Pinpoint the cell where the given text exists, returning its [X, Y] midpoint coordinate. 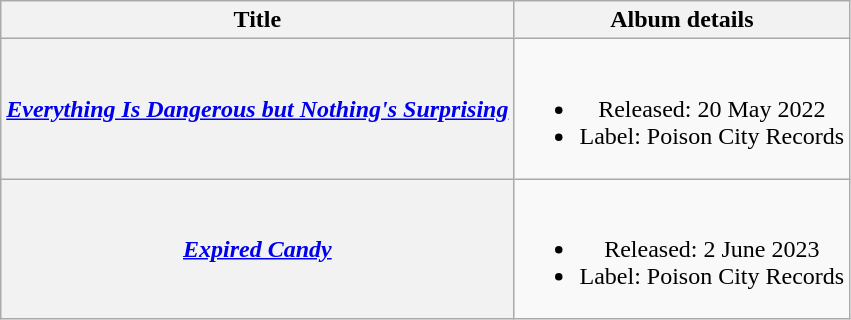
Released: 20 May 2022Label: Poison City Records [682, 109]
Title [258, 20]
Everything Is Dangerous but Nothing's Surprising [258, 109]
Expired Candy [258, 249]
Album details [682, 20]
Released: 2 June 2023Label: Poison City Records [682, 249]
